For the text-containing cell, return its midpoint in (X, Y) coordinate format. 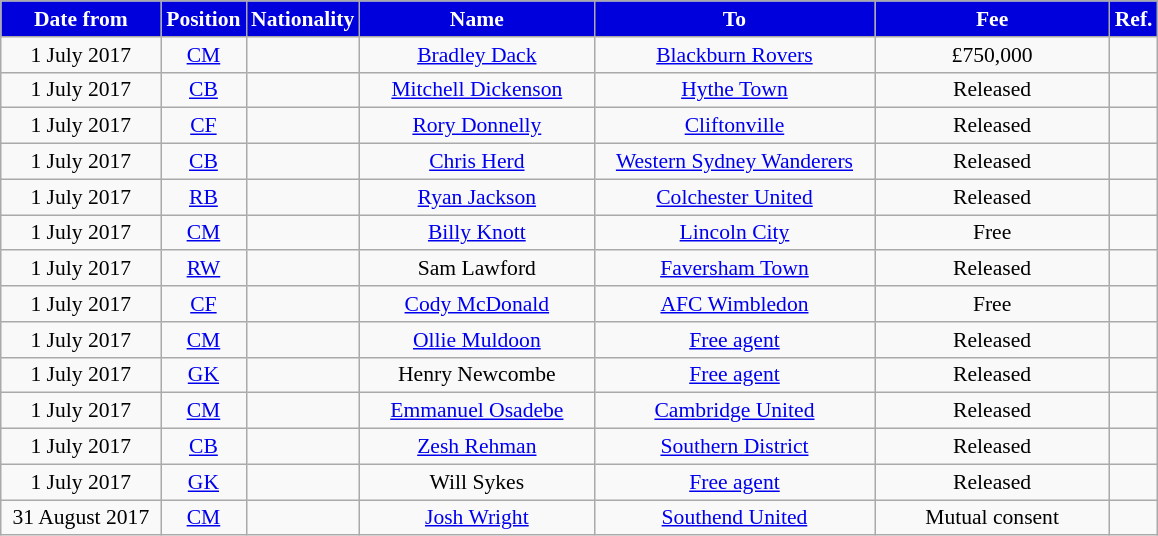
Bradley Dack (476, 55)
31 August 2017 (81, 518)
RB (204, 197)
Name (476, 19)
RW (204, 269)
Mutual consent (992, 518)
Ollie Muldoon (476, 340)
Position (204, 19)
Billy Knott (476, 233)
Sam Lawford (476, 269)
Blackburn Rovers (734, 55)
Josh Wright (476, 518)
Cambridge United (734, 411)
Mitchell Dickenson (476, 90)
Fee (992, 19)
Southern District (734, 447)
Date from (81, 19)
Rory Donnelly (476, 126)
Chris Herd (476, 162)
Ref. (1134, 19)
Cliftonville (734, 126)
£750,000 (992, 55)
Western Sydney Wanderers (734, 162)
Emmanuel Osadebe (476, 411)
Cody McDonald (476, 304)
Ryan Jackson (476, 197)
Will Sykes (476, 482)
Lincoln City (734, 233)
Henry Newcombe (476, 375)
Colchester United (734, 197)
Zesh Rehman (476, 447)
Southend United (734, 518)
To (734, 19)
AFC Wimbledon (734, 304)
Nationality (302, 19)
Hythe Town (734, 90)
Faversham Town (734, 269)
